Output the [x, y] coordinate of the center of the cell containing the given text.  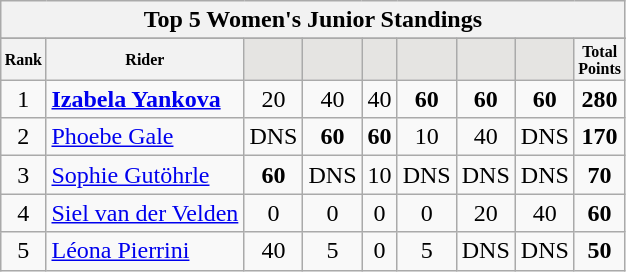
Rank [24, 60]
Léona Pierrini [145, 251]
70 [600, 175]
280 [600, 99]
3 [24, 175]
170 [600, 137]
4 [24, 213]
Izabela Yankova [145, 99]
2 [24, 137]
Rider [145, 60]
Phoebe Gale [145, 137]
Siel van der Velden [145, 213]
1 [24, 99]
Top 5 Women's Junior Standings [313, 20]
Sophie Gutöhrle [145, 175]
TotalPoints [600, 60]
50 [600, 251]
